For the text-containing cell, return its midpoint in (x, y) coordinate format. 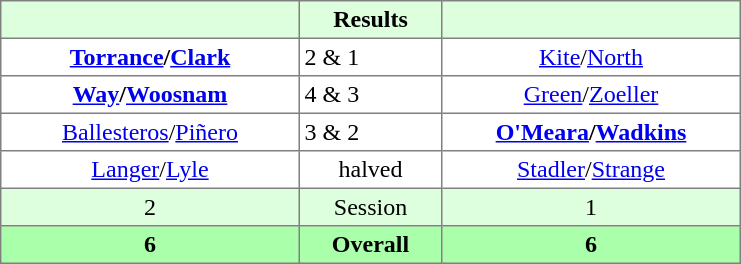
Overall (370, 245)
Ballesteros/Piñero (150, 132)
halved (370, 170)
1 (591, 207)
Green/Zoeller (591, 95)
Session (370, 207)
Kite/North (591, 57)
4 & 3 (370, 95)
Stadler/Strange (591, 170)
2 & 1 (370, 57)
Langer/Lyle (150, 170)
Way/Woosnam (150, 95)
O'Meara/Wadkins (591, 132)
3 & 2 (370, 132)
2 (150, 207)
Results (370, 20)
Torrance/Clark (150, 57)
